Locate the cell with the specified text and output its (x, y) center coordinate. 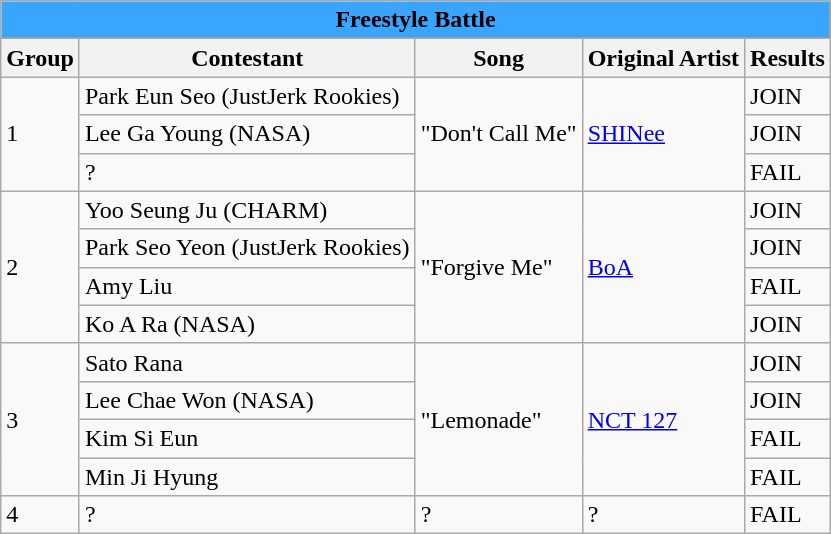
Song (498, 58)
Group (40, 58)
3 (40, 419)
Contestant (247, 58)
4 (40, 515)
Yoo Seung Ju (CHARM) (247, 210)
Original Artist (663, 58)
Results (788, 58)
"Forgive Me" (498, 267)
Park Seo Yeon (JustJerk Rookies) (247, 248)
1 (40, 134)
2 (40, 267)
"Don't Call Me" (498, 134)
Min Ji Hyung (247, 477)
Ko A Ra (NASA) (247, 324)
Lee Ga Young (NASA) (247, 134)
Lee Chae Won (NASA) (247, 400)
Kim Si Eun (247, 438)
BoA (663, 267)
"Lemonade" (498, 419)
NCT 127 (663, 419)
Freestyle Battle (416, 20)
Park Eun Seo (JustJerk Rookies) (247, 96)
SHINee (663, 134)
Amy Liu (247, 286)
Sato Rana (247, 362)
